Return the (x, y) coordinate for the center point of the cell that contains the specified text.  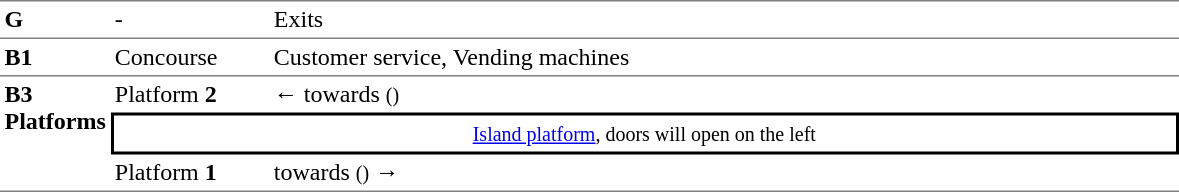
G (55, 19)
Exits (724, 19)
Customer service, Vending machines (724, 58)
Platform 1 (190, 173)
Island platform, doors will open on the left (644, 133)
← towards () (724, 94)
B1 (55, 58)
B3Platforms (55, 134)
Concourse (190, 58)
Platform 2 (190, 94)
- (190, 19)
towards () → (724, 173)
